Provide the (X, Y) coordinate of the cell's center where the given text is located.  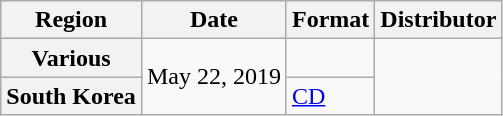
May 22, 2019 (214, 77)
Date (214, 20)
Format (330, 20)
CD (330, 96)
South Korea (72, 96)
Region (72, 20)
Various (72, 58)
Distributor (438, 20)
